Search for the cell housing the specified text and yield its (X, Y) center coordinate. 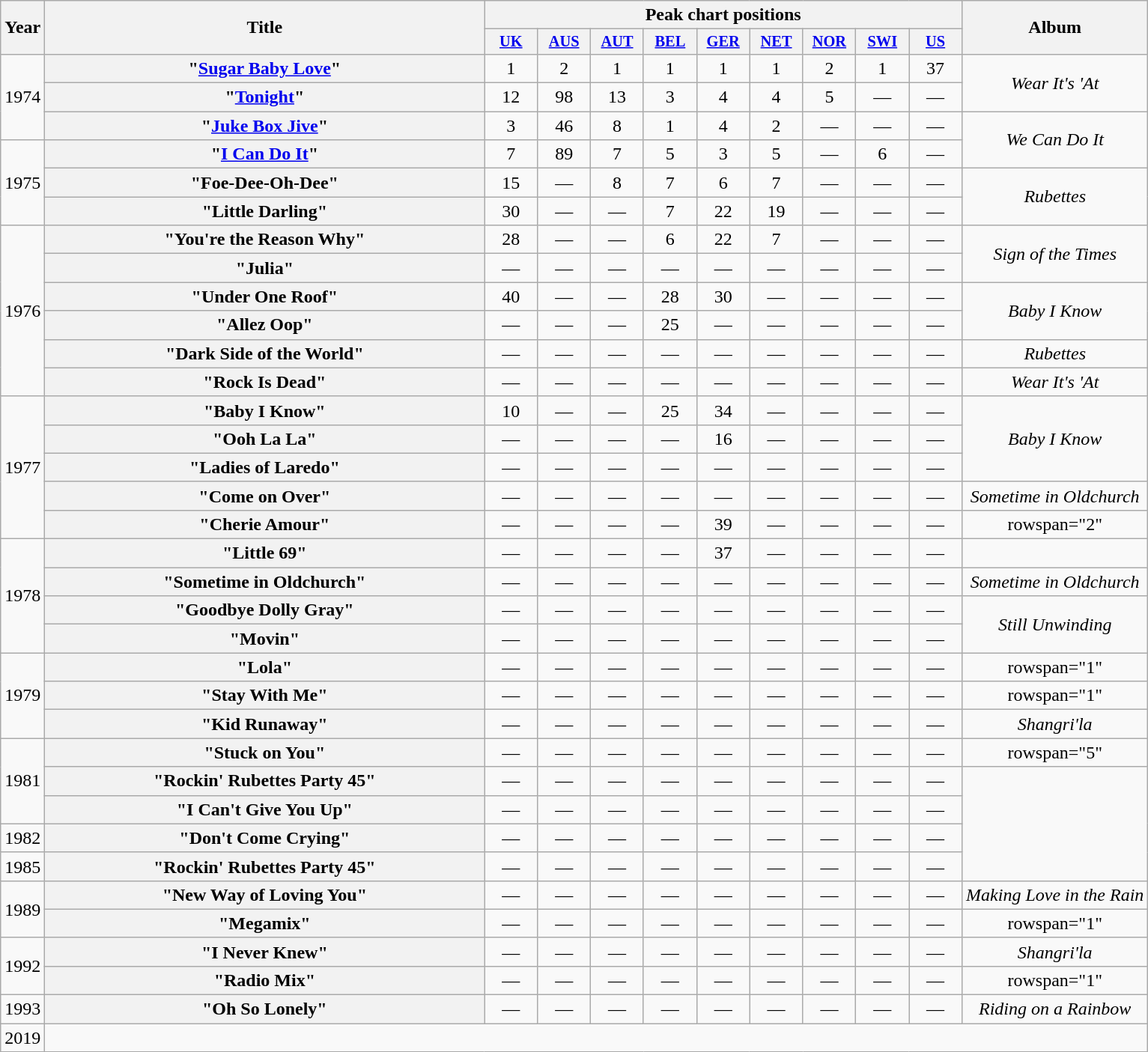
"Rock Is Dead" (265, 382)
1989 (22, 909)
Title (265, 28)
15 (511, 183)
"Sugar Baby Love" (265, 68)
40 (511, 297)
1992 (22, 966)
"Ooh La La" (265, 439)
12 (511, 97)
1993 (22, 1009)
"Juke Box Jive" (265, 126)
"Radio Mix" (265, 980)
"Stuck on You" (265, 752)
"Megamix" (265, 923)
"Tonight" (265, 97)
"Dark Side of the World" (265, 353)
"Little 69" (265, 553)
19 (776, 211)
"New Way of Loving You" (265, 895)
16 (723, 439)
1976 (22, 311)
"Don't Come Crying" (265, 838)
"I Never Knew" (265, 952)
2019 (22, 1038)
"Kid Runaway" (265, 724)
"Ladies of Laredo" (265, 467)
1975 (22, 183)
"Oh So Lonely" (265, 1009)
"Come on Over" (265, 496)
1978 (22, 596)
1977 (22, 467)
Riding on a Rainbow (1055, 1009)
1974 (22, 97)
"Baby I Know" (265, 410)
"You're the Reason Why" (265, 240)
"Stay With Me" (265, 696)
Making Love in the Rain (1055, 895)
NET (776, 42)
Sign of the Times (1055, 254)
AUS (565, 42)
NOR (830, 42)
"Cherie Amour" (265, 524)
rowspan="2" (1055, 524)
SWI (882, 42)
"Foe-Dee-Oh-Dee" (265, 183)
"Julia" (265, 268)
rowspan="5" (1055, 752)
1981 (22, 781)
1985 (22, 866)
"I Can't Give You Up" (265, 809)
"Lola" (265, 667)
Peak chart positions (723, 15)
10 (511, 410)
34 (723, 410)
"Movin" (265, 639)
Album (1055, 28)
"Allez Oop" (265, 325)
"Sometime in Oldchurch" (265, 582)
"Under One Roof" (265, 297)
GER (723, 42)
Still Unwinding (1055, 624)
AUT (617, 42)
"Goodbye Dolly Gray" (265, 610)
UK (511, 42)
"I Can Do It" (265, 154)
US (936, 42)
98 (565, 97)
1979 (22, 696)
13 (617, 97)
46 (565, 126)
BEL (669, 42)
"Little Darling" (265, 211)
1982 (22, 838)
39 (723, 524)
We Can Do It (1055, 140)
Year (22, 28)
89 (565, 154)
